Detect which cell encompasses the target text, then output its [X, Y] center coordinate. 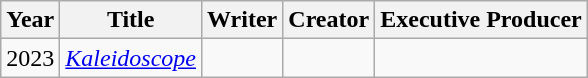
Year [30, 20]
2023 [30, 58]
Title [131, 20]
Kaleidoscope [131, 58]
Writer [242, 20]
Creator [329, 20]
Executive Producer [482, 20]
